Extract the (X, Y) coordinate from the center of the cell holding the provided text.  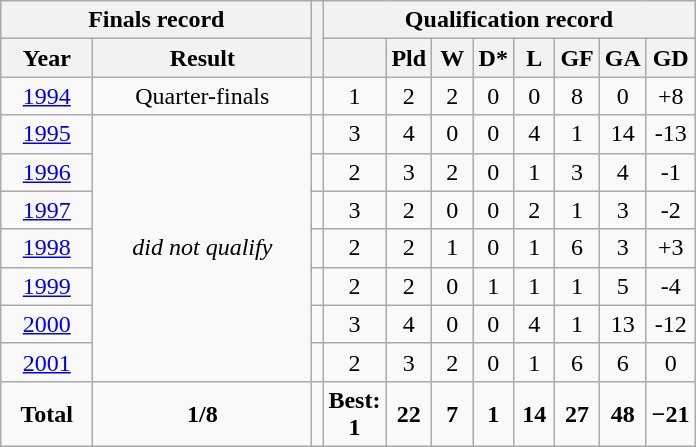
Best: 1 (354, 414)
Qualification record (509, 20)
Quarter-finals (202, 96)
GF (577, 58)
Result (202, 58)
-12 (670, 324)
-1 (670, 172)
22 (409, 414)
D* (494, 58)
did not qualify (202, 248)
1996 (47, 172)
7 (452, 414)
8 (577, 96)
1995 (47, 134)
1994 (47, 96)
-4 (670, 286)
L (534, 58)
GA (622, 58)
2000 (47, 324)
Total (47, 414)
+8 (670, 96)
5 (622, 286)
2001 (47, 362)
W (452, 58)
Year (47, 58)
1997 (47, 210)
13 (622, 324)
GD (670, 58)
27 (577, 414)
-2 (670, 210)
1999 (47, 286)
Finals record (156, 20)
Pld (409, 58)
48 (622, 414)
1/8 (202, 414)
1998 (47, 248)
+3 (670, 248)
-13 (670, 134)
−21 (670, 414)
